From the cell containing the given text, extract its center point as (X, Y) coordinate. 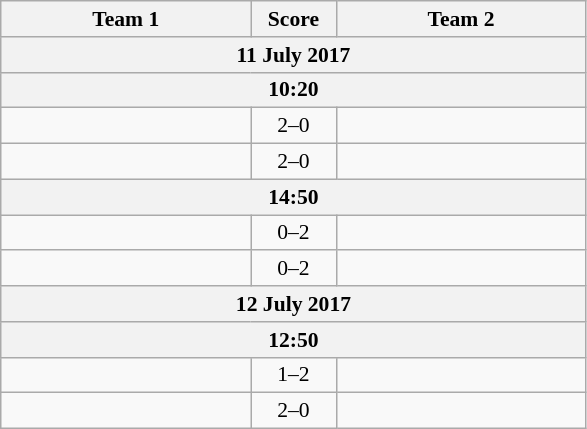
Score (294, 19)
Team 1 (126, 19)
12:50 (294, 340)
11 July 2017 (294, 55)
1–2 (294, 375)
12 July 2017 (294, 304)
14:50 (294, 197)
10:20 (294, 90)
Team 2 (461, 19)
